Detect which cell encompasses the target text, then output its [X, Y] center coordinate. 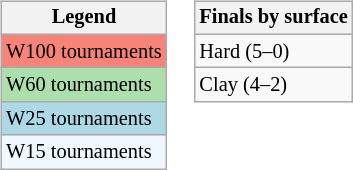
Legend [84, 18]
W25 tournaments [84, 119]
W15 tournaments [84, 152]
Hard (5–0) [274, 51]
W60 tournaments [84, 85]
Clay (4–2) [274, 85]
Finals by surface [274, 18]
W100 tournaments [84, 51]
